Provide the [x, y] coordinate of the cell's center where the given text is located.  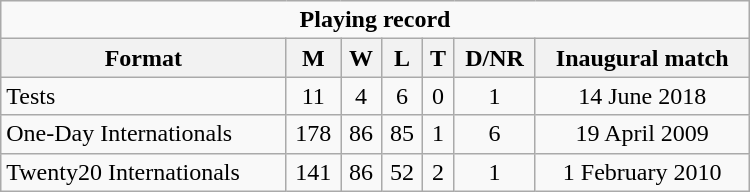
141 [314, 172]
11 [314, 96]
1 February 2010 [642, 172]
T [438, 58]
D/NR [494, 58]
M [314, 58]
14 June 2018 [642, 96]
19 April 2009 [642, 134]
52 [402, 172]
Tests [144, 96]
L [402, 58]
One-Day Internationals [144, 134]
Format [144, 58]
Playing record [375, 20]
Twenty20 Internationals [144, 172]
85 [402, 134]
4 [362, 96]
W [362, 58]
Inaugural match [642, 58]
2 [438, 172]
0 [438, 96]
178 [314, 134]
